Output the [x, y] coordinate of the center of the cell containing the given text.  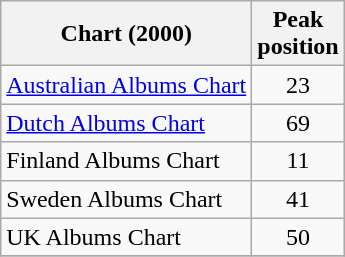
41 [298, 199]
Sweden Albums Chart [126, 199]
50 [298, 237]
Finland Albums Chart [126, 161]
11 [298, 161]
69 [298, 123]
Chart (2000) [126, 34]
Peakposition [298, 34]
UK Albums Chart [126, 237]
Dutch Albums Chart [126, 123]
23 [298, 85]
Australian Albums Chart [126, 85]
